Identify which cell holds the provided text, then report its (x, y) central coordinate. 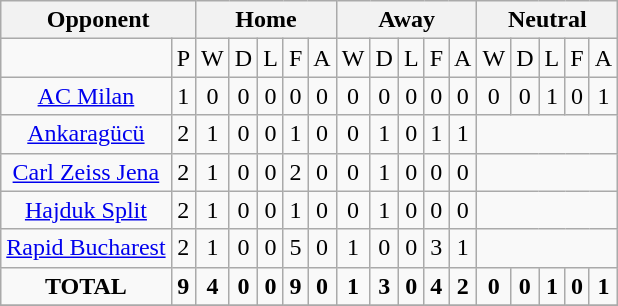
Home (266, 20)
Hajduk Split (86, 210)
5 (295, 248)
Carl Zeiss Jena (86, 172)
Away (406, 20)
Rapid Bucharest (86, 248)
Opponent (98, 20)
Ankaragücü (86, 134)
P (183, 58)
AC Milan (86, 96)
TOTAL (86, 286)
Neutral (548, 20)
